Detect which cell encompasses the target text, then output its (x, y) center coordinate. 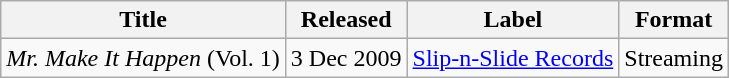
Streaming (674, 58)
Label (513, 20)
Slip-n-Slide Records (513, 58)
3 Dec 2009 (346, 58)
Title (144, 20)
Format (674, 20)
Mr. Make It Happen (Vol. 1) (144, 58)
Released (346, 20)
